Find where the given text appears and provide that cell's center as (X, Y) coordinate. 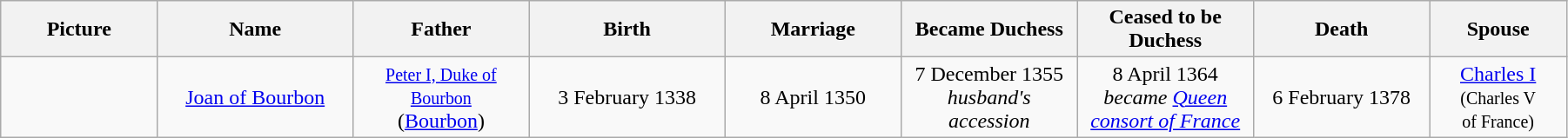
Joan of Bourbon (256, 97)
Death (1341, 30)
Charles I(Charles Vof France) (1498, 97)
3 February 1338 (627, 97)
Marriage (813, 30)
Became Duchess (989, 30)
Spouse (1498, 30)
Birth (627, 30)
Name (256, 30)
Peter I, Duke of Bourbon(Bourbon) (441, 97)
Picture (79, 30)
Ceased to be Duchess (1165, 30)
8 April 1364became Queen consort of France (1165, 97)
7 December 1355husband's accession (989, 97)
Father (441, 30)
6 February 1378 (1341, 97)
8 April 1350 (813, 97)
